From the cell containing the given text, extract its center point as (x, y) coordinate. 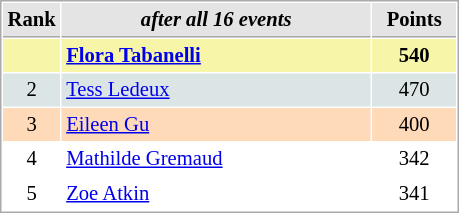
Zoe Atkin (216, 194)
341 (414, 194)
400 (414, 124)
2 (32, 90)
Points (414, 20)
3 (32, 124)
Tess Ledeux (216, 90)
342 (414, 158)
Rank (32, 20)
4 (32, 158)
Flora Tabanelli (216, 56)
Eileen Gu (216, 124)
Mathilde Gremaud (216, 158)
540 (414, 56)
after all 16 events (216, 20)
5 (32, 194)
470 (414, 90)
